Search for the cell housing the specified text and yield its [x, y] center coordinate. 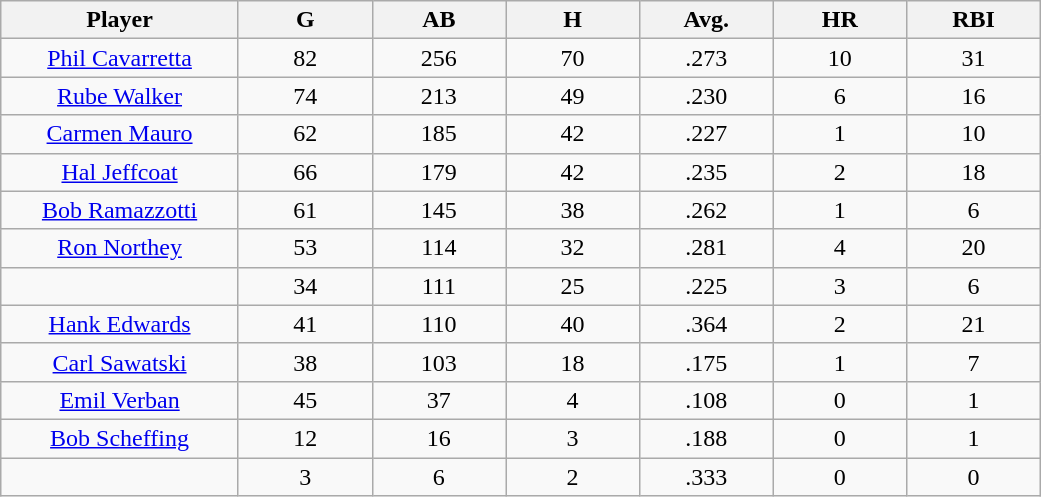
74 [305, 96]
12 [305, 438]
70 [573, 58]
.364 [706, 324]
103 [439, 362]
H [573, 20]
32 [573, 248]
.230 [706, 96]
Rube Walker [120, 96]
213 [439, 96]
.333 [706, 477]
Hank Edwards [120, 324]
185 [439, 134]
AB [439, 20]
37 [439, 400]
111 [439, 286]
114 [439, 248]
179 [439, 172]
110 [439, 324]
145 [439, 210]
Bob Scheffing [120, 438]
34 [305, 286]
66 [305, 172]
.175 [706, 362]
40 [573, 324]
Avg. [706, 20]
Bob Ramazzotti [120, 210]
62 [305, 134]
.281 [706, 248]
31 [974, 58]
Phil Cavarretta [120, 58]
G [305, 20]
Emil Verban [120, 400]
21 [974, 324]
61 [305, 210]
.108 [706, 400]
49 [573, 96]
7 [974, 362]
82 [305, 58]
Ron Northey [120, 248]
256 [439, 58]
Carmen Mauro [120, 134]
.235 [706, 172]
53 [305, 248]
.227 [706, 134]
.262 [706, 210]
Carl Sawatski [120, 362]
Player [120, 20]
Hal Jeffcoat [120, 172]
.188 [706, 438]
HR [840, 20]
RBI [974, 20]
45 [305, 400]
.225 [706, 286]
.273 [706, 58]
20 [974, 248]
25 [573, 286]
41 [305, 324]
